Detect which cell encompasses the target text, then output its (x, y) center coordinate. 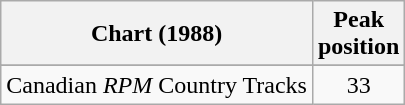
Canadian RPM Country Tracks (157, 85)
33 (358, 85)
Chart (1988) (157, 34)
Peakposition (358, 34)
